Output the [X, Y] coordinate of the center of the cell containing the given text.  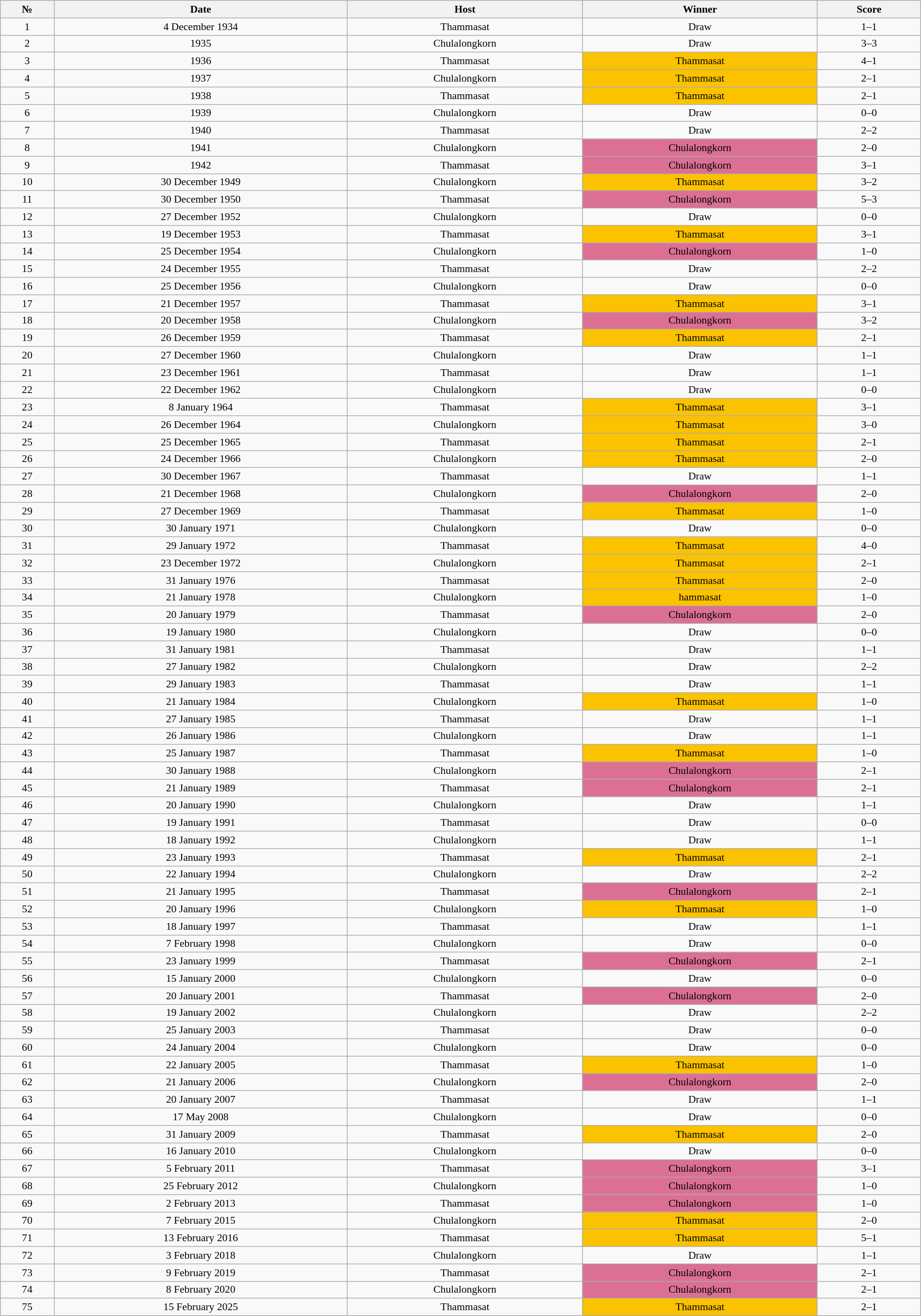
58 [27, 1013]
8 January 1964 [201, 408]
42 [27, 736]
62 [27, 1082]
16 January 2010 [201, 1151]
59 [27, 1030]
4 December 1934 [201, 27]
27 December 1960 [201, 356]
25 December 1965 [201, 442]
10 [27, 182]
4–0 [869, 546]
26 [27, 459]
53 [27, 926]
23 [27, 408]
3 [27, 61]
75 [27, 1307]
18 January 1992 [201, 840]
23 December 1961 [201, 373]
66 [27, 1151]
20 January 1990 [201, 805]
51 [27, 892]
49 [27, 857]
27 January 1982 [201, 667]
30 [27, 529]
1940 [201, 131]
70 [27, 1221]
4–1 [869, 61]
46 [27, 805]
25 December 1956 [201, 286]
27 January 1985 [201, 719]
4 [27, 79]
22 [27, 390]
47 [27, 823]
5–1 [869, 1238]
32 [27, 563]
2 [27, 44]
17 May 2008 [201, 1117]
23 December 1972 [201, 563]
19 December 1953 [201, 234]
69 [27, 1203]
22 January 2005 [201, 1065]
9 [27, 165]
61 [27, 1065]
hammasat [700, 598]
54 [27, 944]
36 [27, 632]
15 January 2000 [201, 978]
Date [201, 9]
18 [27, 321]
1939 [201, 113]
24 December 1966 [201, 459]
25 [27, 442]
34 [27, 598]
38 [27, 667]
19 January 1991 [201, 823]
1936 [201, 61]
22 December 1962 [201, 390]
20 January 1996 [201, 909]
21 December 1968 [201, 494]
27 December 1952 [201, 217]
52 [27, 909]
20 January 2007 [201, 1100]
13 February 2016 [201, 1238]
57 [27, 996]
39 [27, 684]
21 December 1957 [201, 304]
16 [27, 286]
5–3 [869, 200]
25 February 2012 [201, 1186]
27 December 1969 [201, 511]
25 January 1987 [201, 753]
1 [27, 27]
30 December 1967 [201, 477]
23 January 1993 [201, 857]
31 January 1981 [201, 649]
7 February 2015 [201, 1221]
24 December 1955 [201, 269]
40 [27, 701]
71 [27, 1238]
35 [27, 615]
45 [27, 788]
29 January 1983 [201, 684]
13 [27, 234]
26 December 1964 [201, 425]
73 [27, 1273]
63 [27, 1100]
14 [27, 252]
67 [27, 1169]
Host [465, 9]
43 [27, 753]
29 January 1972 [201, 546]
64 [27, 1117]
12 [27, 217]
8 [27, 148]
41 [27, 719]
27 [27, 477]
3–3 [869, 44]
15 February 2025 [201, 1307]
22 January 1994 [201, 874]
1942 [201, 165]
3–0 [869, 425]
7 February 1998 [201, 944]
21 January 2006 [201, 1082]
28 [27, 494]
26 December 1959 [201, 338]
18 January 1997 [201, 926]
72 [27, 1255]
7 [27, 131]
1938 [201, 96]
37 [27, 649]
1935 [201, 44]
20 January 1979 [201, 615]
31 [27, 546]
15 [27, 269]
1941 [201, 148]
24 January 2004 [201, 1048]
20 [27, 356]
29 [27, 511]
48 [27, 840]
2 February 2013 [201, 1203]
21 January 1978 [201, 598]
19 [27, 338]
31 January 2009 [201, 1134]
30 December 1949 [201, 182]
50 [27, 874]
30 December 1950 [201, 200]
5 February 2011 [201, 1169]
30 January 1971 [201, 529]
20 December 1958 [201, 321]
55 [27, 961]
25 December 1954 [201, 252]
21 January 1984 [201, 701]
11 [27, 200]
33 [27, 581]
74 [27, 1290]
9 February 2019 [201, 1273]
68 [27, 1186]
65 [27, 1134]
8 February 2020 [201, 1290]
19 January 2002 [201, 1013]
56 [27, 978]
19 January 1980 [201, 632]
26 January 1986 [201, 736]
17 [27, 304]
31 January 1976 [201, 581]
21 [27, 373]
№ [27, 9]
21 January 1989 [201, 788]
60 [27, 1048]
5 [27, 96]
1937 [201, 79]
Winner [700, 9]
21 January 1995 [201, 892]
6 [27, 113]
25 January 2003 [201, 1030]
3 February 2018 [201, 1255]
24 [27, 425]
23 January 1999 [201, 961]
20 January 2001 [201, 996]
30 January 1988 [201, 771]
44 [27, 771]
Score [869, 9]
